Return the [x, y] coordinate for the center point of the cell that contains the specified text.  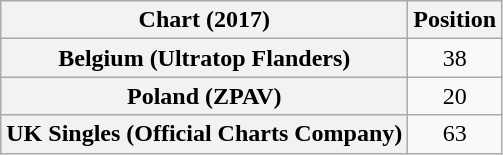
20 [455, 96]
UK Singles (Official Charts Company) [204, 134]
Position [455, 20]
38 [455, 58]
63 [455, 134]
Chart (2017) [204, 20]
Poland (ZPAV) [204, 96]
Belgium (Ultratop Flanders) [204, 58]
